Return the [x, y] coordinate for the center point of the cell that contains the specified text.  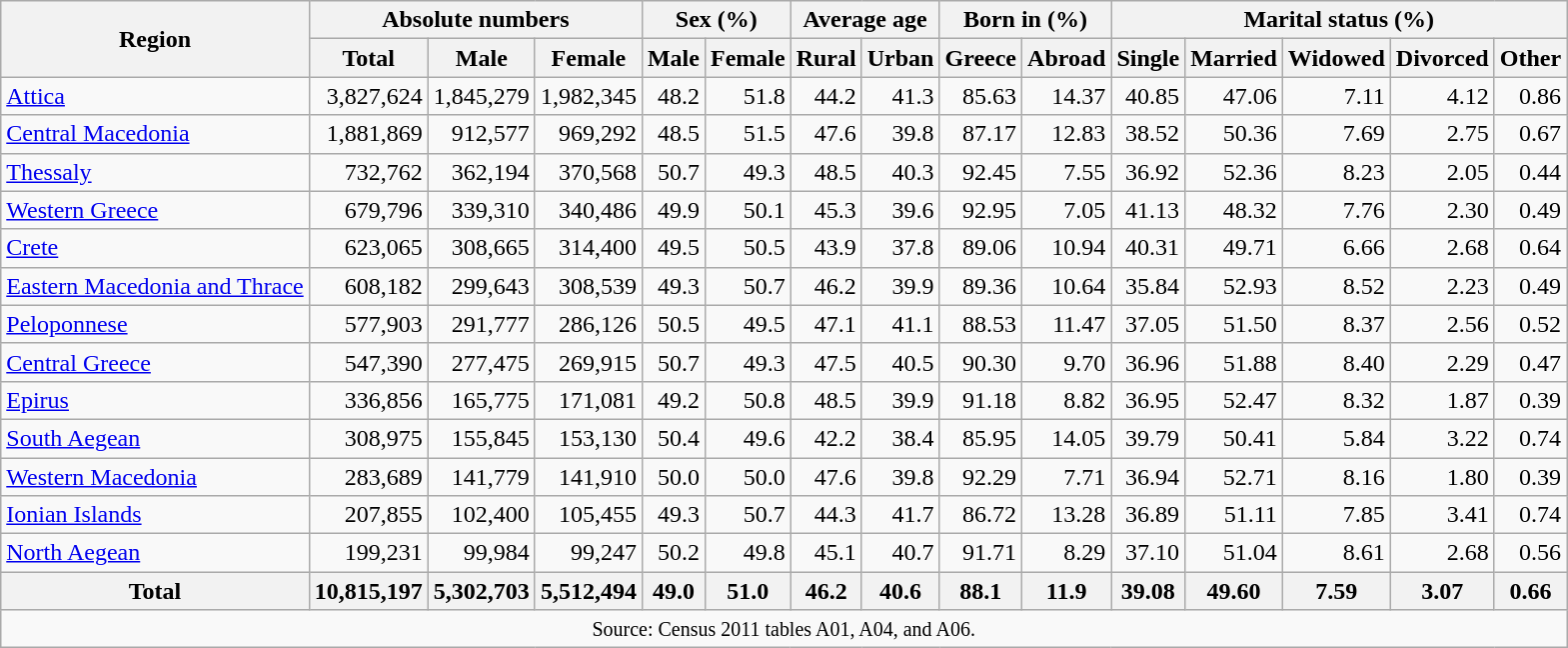
Greece [981, 58]
102,400 [482, 515]
89.06 [981, 248]
1.87 [1442, 400]
2.05 [1442, 172]
0.66 [1530, 591]
Sex (%) [716, 20]
308,665 [482, 248]
Thessaly [155, 172]
7.85 [1336, 515]
3,827,624 [368, 96]
50.2 [674, 553]
5,302,703 [482, 591]
Peloponnese [155, 324]
45.1 [825, 553]
Rural [825, 58]
7.05 [1067, 210]
40.85 [1148, 96]
370,568 [588, 172]
88.1 [981, 591]
7.55 [1067, 172]
41.13 [1148, 210]
9.70 [1067, 362]
4.12 [1442, 96]
14.37 [1067, 96]
291,777 [482, 324]
13.28 [1067, 515]
Widowed [1336, 58]
85.63 [981, 96]
336,856 [368, 400]
Born in (%) [1025, 20]
36.96 [1148, 362]
Average age [865, 20]
50.4 [674, 438]
308,539 [588, 286]
Other [1530, 58]
49.60 [1234, 591]
38.52 [1148, 134]
547,390 [368, 362]
91.71 [981, 553]
37.8 [900, 248]
52.93 [1234, 286]
36.95 [1148, 400]
8.32 [1336, 400]
141,779 [482, 477]
5,512,494 [588, 591]
340,486 [588, 210]
5.84 [1336, 438]
Divorced [1442, 58]
Absolute numbers [476, 20]
51.0 [748, 591]
14.05 [1067, 438]
Epirus [155, 400]
3.22 [1442, 438]
0.47 [1530, 362]
Western Macedonia [155, 477]
7.69 [1336, 134]
90.30 [981, 362]
283,689 [368, 477]
969,292 [588, 134]
92.45 [981, 172]
52.71 [1234, 477]
36.89 [1148, 515]
8.52 [1336, 286]
0.52 [1530, 324]
88.53 [981, 324]
51.88 [1234, 362]
Attica [155, 96]
48.32 [1234, 210]
51.5 [748, 134]
49.6 [748, 438]
165,775 [482, 400]
207,855 [368, 515]
North Aegean [155, 553]
11.9 [1067, 591]
2.23 [1442, 286]
50.41 [1234, 438]
6.66 [1336, 248]
314,400 [588, 248]
51.8 [748, 96]
35.84 [1148, 286]
7.59 [1336, 591]
1,982,345 [588, 96]
37.10 [1148, 553]
37.05 [1148, 324]
44.3 [825, 515]
49.9 [674, 210]
92.29 [981, 477]
99,247 [588, 553]
608,182 [368, 286]
339,310 [482, 210]
Marital status (%) [1339, 20]
47.06 [1234, 96]
39.08 [1148, 591]
36.92 [1148, 172]
50.36 [1234, 134]
362,194 [482, 172]
40.3 [900, 172]
Source: Census 2011 tables A01, A04, and A06. [784, 629]
1,845,279 [482, 96]
0.56 [1530, 553]
10.94 [1067, 248]
623,065 [368, 248]
52.47 [1234, 400]
87.17 [981, 134]
153,130 [588, 438]
269,915 [588, 362]
2.29 [1442, 362]
2.30 [1442, 210]
10,815,197 [368, 591]
7.11 [1336, 96]
171,081 [588, 400]
Ionian Islands [155, 515]
40.31 [1148, 248]
47.5 [825, 362]
38.4 [900, 438]
89.36 [981, 286]
10.64 [1067, 286]
3.07 [1442, 591]
2.75 [1442, 134]
99,984 [482, 553]
1,881,869 [368, 134]
86.72 [981, 515]
286,126 [588, 324]
43.9 [825, 248]
105,455 [588, 515]
51.11 [1234, 515]
49.8 [748, 553]
51.50 [1234, 324]
40.6 [900, 591]
Single [1148, 58]
45.3 [825, 210]
2.56 [1442, 324]
40.5 [900, 362]
308,975 [368, 438]
47.1 [825, 324]
3.41 [1442, 515]
8.40 [1336, 362]
732,762 [368, 172]
40.7 [900, 553]
Western Greece [155, 210]
49.71 [1234, 248]
7.71 [1067, 477]
41.3 [900, 96]
85.95 [981, 438]
0.86 [1530, 96]
42.2 [825, 438]
679,796 [368, 210]
44.2 [825, 96]
8.29 [1067, 553]
51.04 [1234, 553]
92.95 [981, 210]
0.67 [1530, 134]
41.7 [900, 515]
36.94 [1148, 477]
Married [1234, 58]
577,903 [368, 324]
South Aegean [155, 438]
7.76 [1336, 210]
Central Greece [155, 362]
141,910 [588, 477]
Eastern Macedonia and Thrace [155, 286]
Central Macedonia [155, 134]
11.47 [1067, 324]
0.64 [1530, 248]
Crete [155, 248]
8.37 [1336, 324]
52.36 [1234, 172]
41.1 [900, 324]
199,231 [368, 553]
48.2 [674, 96]
1.80 [1442, 477]
Abroad [1067, 58]
39.6 [900, 210]
8.16 [1336, 477]
912,577 [482, 134]
277,475 [482, 362]
50.1 [748, 210]
8.61 [1336, 553]
8.82 [1067, 400]
Urban [900, 58]
8.23 [1336, 172]
12.83 [1067, 134]
155,845 [482, 438]
91.18 [981, 400]
49.2 [674, 400]
50.8 [748, 400]
0.44 [1530, 172]
299,643 [482, 286]
49.0 [674, 591]
Region [155, 39]
39.79 [1148, 438]
